Extract the [x, y] coordinate from the center of the cell holding the provided text.  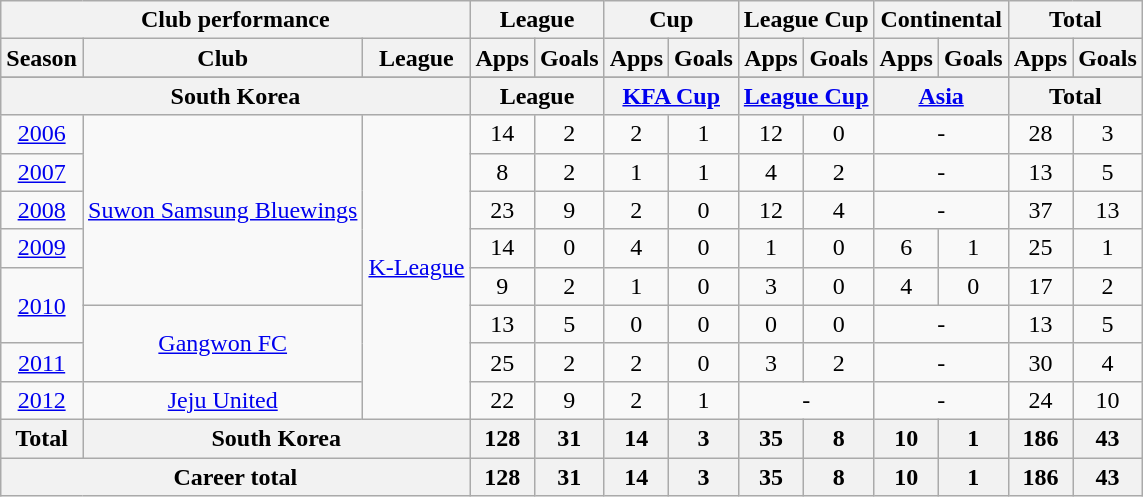
Continental [941, 20]
24 [1040, 400]
2007 [42, 172]
Club performance [236, 20]
30 [1040, 362]
Club [222, 58]
2008 [42, 210]
37 [1040, 210]
Suwon Samsung Bluewings [222, 210]
K-League [416, 267]
Season [42, 58]
17 [1040, 286]
6 [906, 248]
2010 [42, 305]
23 [502, 210]
Career total [236, 477]
Jeju United [222, 400]
2006 [42, 134]
2012 [42, 400]
2011 [42, 362]
Gangwon FC [222, 343]
Asia [941, 96]
22 [502, 400]
KFA Cup [671, 96]
Cup [671, 20]
28 [1040, 134]
2009 [42, 248]
